For the text-containing cell, return its midpoint in [x, y] coordinate format. 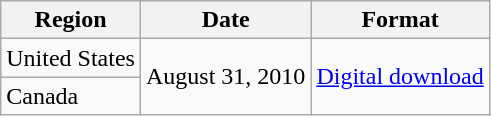
Region [71, 20]
United States [71, 58]
Digital download [400, 77]
Date [225, 20]
Canada [71, 96]
Format [400, 20]
August 31, 2010 [225, 77]
